Scan for the cell matching the given text and deliver its (X, Y) coordinate at center. 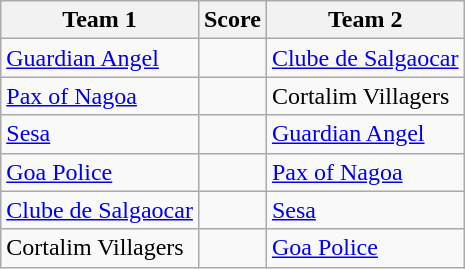
Team 1 (100, 20)
Score (232, 20)
Team 2 (365, 20)
